Extract the (x, y) coordinate from the center of the cell holding the provided text.  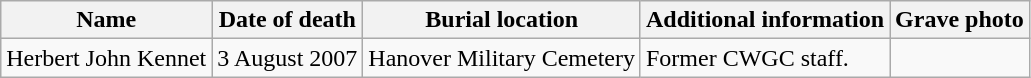
Hanover Military Cemetery (502, 58)
Herbert John Kennet (106, 58)
Grave photo (960, 20)
3 August 2007 (288, 58)
Additional information (764, 20)
Date of death (288, 20)
Name (106, 20)
Burial location (502, 20)
Former CWGC staff. (764, 58)
